Provide the [x, y] coordinate of the cell's center where the given text is located.  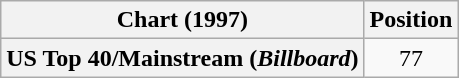
77 [411, 58]
US Top 40/Mainstream (Billboard) [182, 58]
Chart (1997) [182, 20]
Position [411, 20]
